Extract the (x, y) coordinate from the center of the cell holding the provided text.  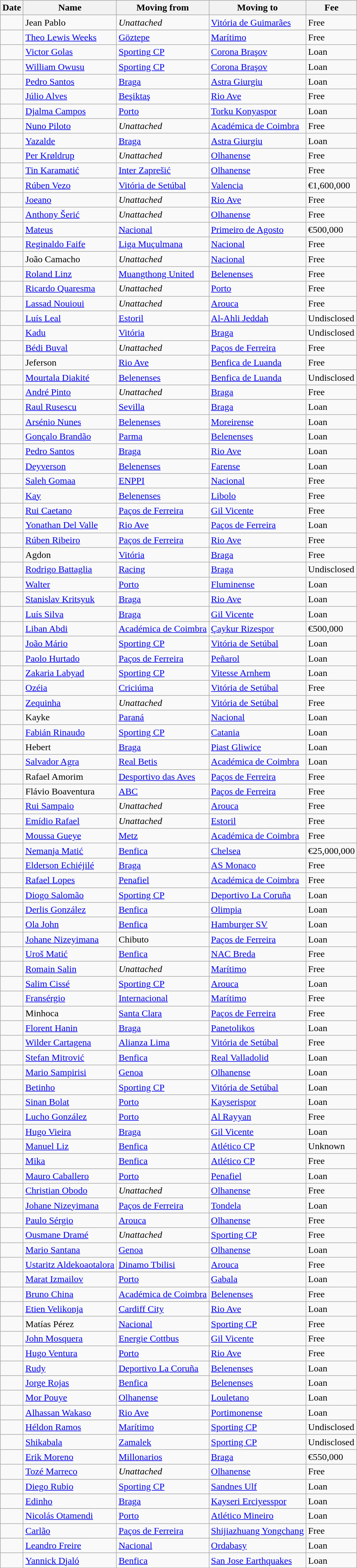
Criciúma (163, 688)
Stanislav Kritsyuk (70, 599)
Flávio Boaventura (70, 791)
Sinan Bolat (70, 1102)
Torku Konyaspor (257, 111)
Salim Cissé (70, 984)
Chibuto (163, 939)
Hugo Ventura (70, 1353)
Jean Pablo (70, 23)
Victor Golas (70, 52)
Valencia (257, 185)
Moreirense (257, 422)
Joeano (70, 200)
Elderson Echiéjilé (70, 865)
Bruno China (70, 1294)
João Camacho (70, 259)
Anthony Šerić (70, 215)
Rodrigo Battaglia (70, 570)
Luís Leal (70, 318)
Moving from (163, 8)
Emídio Rafael (70, 821)
ENPPI (163, 481)
Date (12, 8)
Wilder Cartagena (70, 1043)
Bédi Buval (70, 348)
Louletano (257, 1398)
Beşiktaş (163, 96)
Alianza Lima (163, 1043)
Paulo Sérgio (70, 1220)
Gonçalo Brandão (70, 437)
Sandnes Ulf (257, 1486)
Rúben Vezo (70, 185)
Fluminense (257, 584)
Farense (257, 466)
Jorge Rojas (70, 1383)
€1,600,000 (331, 185)
Tin Karamatić (70, 170)
Diego Rubio (70, 1486)
Stefan Mitrović (70, 1058)
Raul Rusescu (70, 407)
Rui Caetano (70, 510)
Al-Ahli Jeddah (257, 318)
Uroš Matić (70, 954)
Matías Pérez (70, 1324)
Hamburger SV (257, 925)
Rui Sampaio (70, 806)
Hebert (70, 747)
Ustaritz Aldekoaotalora (70, 1265)
Shijiazhuang Yongchang (257, 1531)
Mor Pouye (70, 1398)
Rúben Ribeiro (70, 540)
Tozé Marreco (70, 1472)
Mateus (70, 230)
Deyverson (70, 466)
Erik Moreno (70, 1457)
Ola John (70, 925)
€550,000 (331, 1457)
Sevilla (163, 407)
Al Rayyan (257, 1117)
Paolo Hurtado (70, 659)
Saleh Gomaa (70, 481)
Alhassan Wakaso (70, 1413)
Lucho González (70, 1117)
Yazalde (70, 141)
Metz (163, 836)
Zequinha (70, 703)
Theo Lewis Weeks (70, 37)
Ordabasy (257, 1545)
ABC (163, 791)
Millonarios (163, 1457)
Rudy (70, 1368)
Tondela (257, 1206)
Florent Hanin (70, 1028)
Unknown (331, 1146)
Piast Gliwice (257, 747)
Carlão (70, 1531)
Desportivo das Aves (163, 777)
Portimonense (257, 1413)
Chelsea (257, 850)
Çaykur Rizespor (257, 629)
Christian Obodo (70, 1191)
Fee (331, 8)
Djalma Campos (70, 111)
Peñarol (257, 659)
Ricardo Quaresma (70, 289)
Paraná (163, 718)
Zakaria Labyad (70, 673)
Gabala (257, 1279)
Fabián Rinaudo (70, 732)
Shikabala (70, 1442)
Racing (163, 570)
Kadu (70, 333)
Liga Muçulmana (163, 244)
Muangthong United (163, 274)
Arsénio Nunes (70, 422)
Agdon (70, 555)
Per Krøldrup (70, 155)
Kayseri Erciyesspor (257, 1501)
Hugo Vieira (70, 1132)
John Mosquera (70, 1338)
Walter (70, 584)
Mourtala Diakité (70, 377)
Moving to (257, 8)
João Mário (70, 643)
André Pinto (70, 392)
Santa Clara (163, 1013)
Real Betis (163, 762)
Ousmane Dramé (70, 1235)
Vitesse Arnhem (257, 673)
Atlético Mineiro (257, 1516)
Kayserispor (257, 1102)
Lassad Nouioui (70, 303)
AS Monaco (257, 865)
Nicolás Otamendi (70, 1516)
Nuno Piloto (70, 126)
Parma (163, 437)
Romain Salin (70, 969)
William Owusu (70, 67)
Dinamo Tbilisi (163, 1265)
NAC Breda (257, 954)
Mauro Caballero (70, 1176)
Real Valladolid (257, 1058)
Cardiff City (163, 1309)
Diogo Salomão (70, 895)
€25,000,000 (331, 850)
Inter Zaprešić (163, 170)
Derlis González (70, 910)
Yannick Djaló (70, 1560)
Leandro Freire (70, 1545)
Rafael Amorim (70, 777)
Vitória de Guimarães (257, 23)
Roland Linz (70, 274)
Héldon Ramos (70, 1427)
Energie Cottbus (163, 1338)
Internacional (163, 998)
Mario Sampirisi (70, 1072)
Moussa Gueye (70, 836)
Ozéia (70, 688)
Jeferson (70, 362)
Name (70, 8)
Salvador Agra (70, 762)
Etien Velikonja (70, 1309)
Betinho (70, 1087)
Kayke (70, 718)
Olimpia (257, 910)
Júlio Alves (70, 96)
Luís Silva (70, 614)
Libolo (257, 496)
Liban Abdi (70, 629)
Catania (257, 732)
Panetolikos (257, 1028)
Fransérgio (70, 998)
Minhoca (70, 1013)
Kay (70, 496)
Zamalek (163, 1442)
Rafael Lopes (70, 880)
San Jose Earthquakes (257, 1560)
Göztepe (163, 37)
Yonathan Del Valle (70, 525)
Reginaldo Faife (70, 244)
Nemanja Matić (70, 850)
Mika (70, 1161)
Mario Santana (70, 1250)
Primeiro de Agosto (257, 230)
Marat Izmailov (70, 1279)
Edinho (70, 1501)
Manuel Liz (70, 1146)
